Locate the cell with the specified text and output its [x, y] center coordinate. 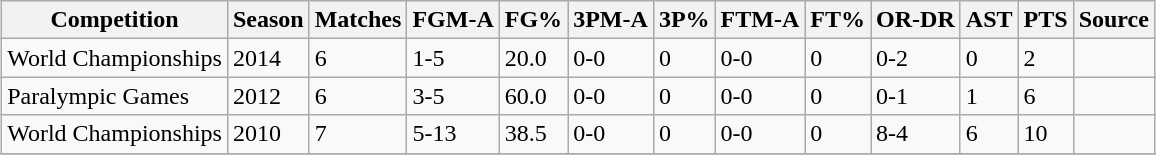
20.0 [533, 58]
1-5 [453, 58]
3P% [684, 20]
60.0 [533, 96]
FTM-A [760, 20]
Competition [115, 20]
FGM-A [453, 20]
Source [1114, 20]
8-4 [916, 134]
0-1 [916, 96]
10 [1046, 134]
AST [989, 20]
2010 [268, 134]
7 [358, 134]
Paralympic Games [115, 96]
PTS [1046, 20]
38.5 [533, 134]
Matches [358, 20]
3PM-A [611, 20]
2014 [268, 58]
FG% [533, 20]
5-13 [453, 134]
3-5 [453, 96]
2012 [268, 96]
2 [1046, 58]
OR-DR [916, 20]
FT% [838, 20]
Season [268, 20]
0-2 [916, 58]
1 [989, 96]
